Capture the cell that displays the provided text and extract its [x, y] central coordinate. 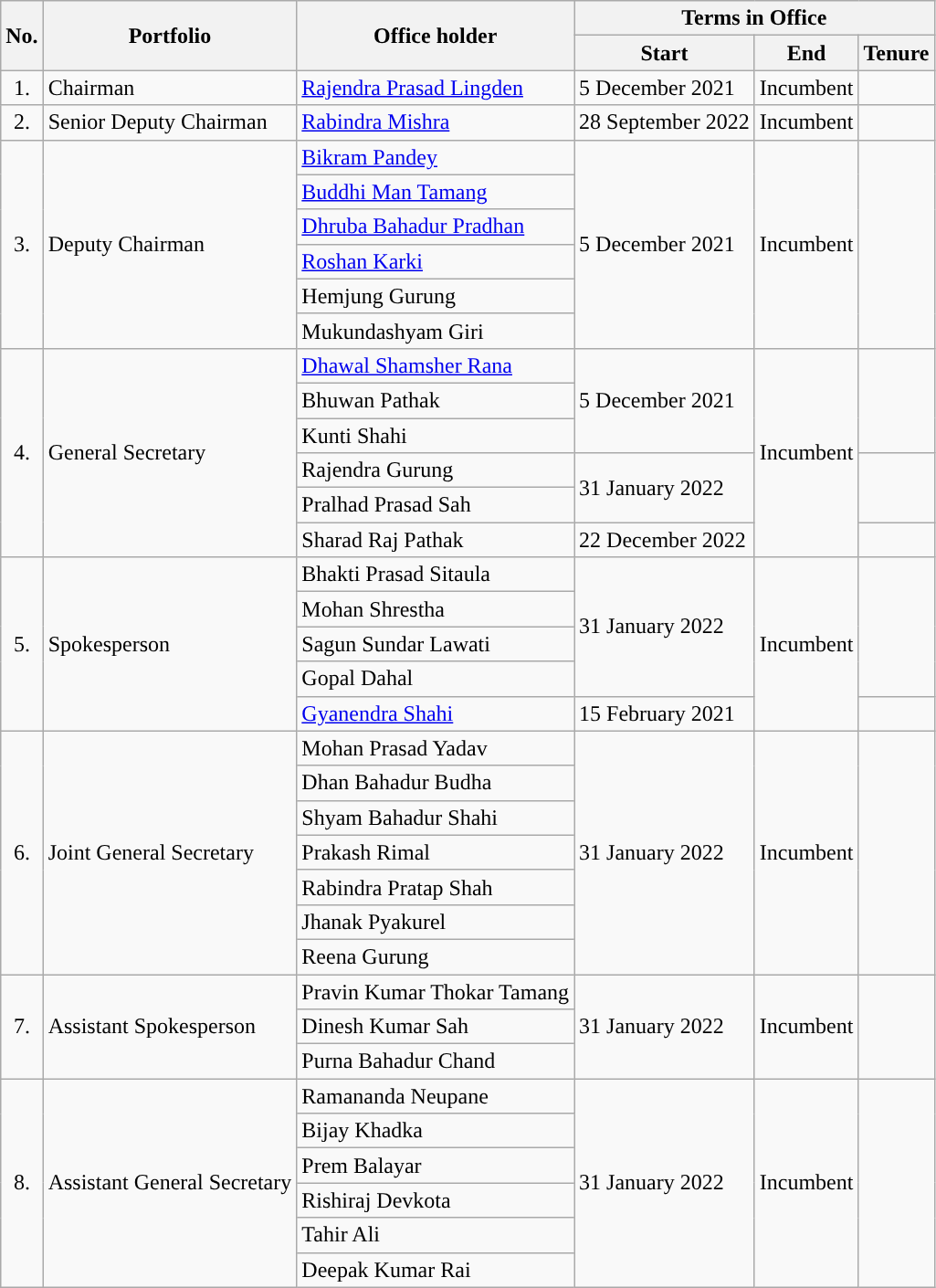
Bijay Khadka [436, 1131]
Chairman [170, 88]
22 December 2022 [665, 540]
Mohan Prasad Yadav [436, 748]
Terms in Office [754, 18]
Sagun Sundar Lawati [436, 644]
Spokesperson [170, 644]
Dhan Bahadur Budha [436, 783]
Prakash Rimal [436, 852]
Prem Balayar [436, 1166]
Rabindra Pratap Shah [436, 887]
Hemjung Gurung [436, 296]
Roshan Karki [436, 261]
Shyam Bahadur Shahi [436, 818]
Reena Gurung [436, 956]
Jhanak Pyakurel [436, 922]
Gopal Dahal [436, 679]
3. [22, 244]
Pravin Kumar Thokar Tamang [436, 991]
Kunti Shahi [436, 436]
Sharad Raj Pathak [436, 540]
Deepak Kumar Rai [436, 1270]
1. [22, 88]
7. [22, 1026]
No. [22, 36]
Dhawal Shamsher Rana [436, 365]
Rajendra Gurung [436, 470]
Portfolio [170, 36]
Office holder [436, 36]
4. [22, 452]
Dinesh Kumar Sah [436, 1027]
Assistant General Secretary [170, 1183]
15 February 2021 [665, 713]
Rabindra Mishra [436, 122]
Dhruba Bahadur Pradhan [436, 227]
Start [665, 53]
Senior Deputy Chairman [170, 122]
Gyanendra Shahi [436, 713]
28 September 2022 [665, 122]
2. [22, 122]
6. [22, 852]
Assistant Spokesperson [170, 1026]
Buddhi Man Tamang [436, 192]
Pralhad Prasad Sah [436, 505]
End [806, 53]
Mohan Shrestha [436, 609]
Bhakti Prasad Sitaula [436, 575]
Ramananda Neupane [436, 1096]
5. [22, 644]
Bikram Pandey [436, 157]
8. [22, 1183]
Joint General Secretary [170, 852]
General Secretary [170, 452]
Rajendra Prasad Lingden [436, 88]
Deputy Chairman [170, 244]
Rishiraj Devkota [436, 1200]
Purna Bahadur Chand [436, 1061]
Tahir Ali [436, 1235]
Mukundashyam Giri [436, 331]
Tenure [897, 53]
Bhuwan Pathak [436, 400]
